Capture the cell that displays the provided text and extract its [x, y] central coordinate. 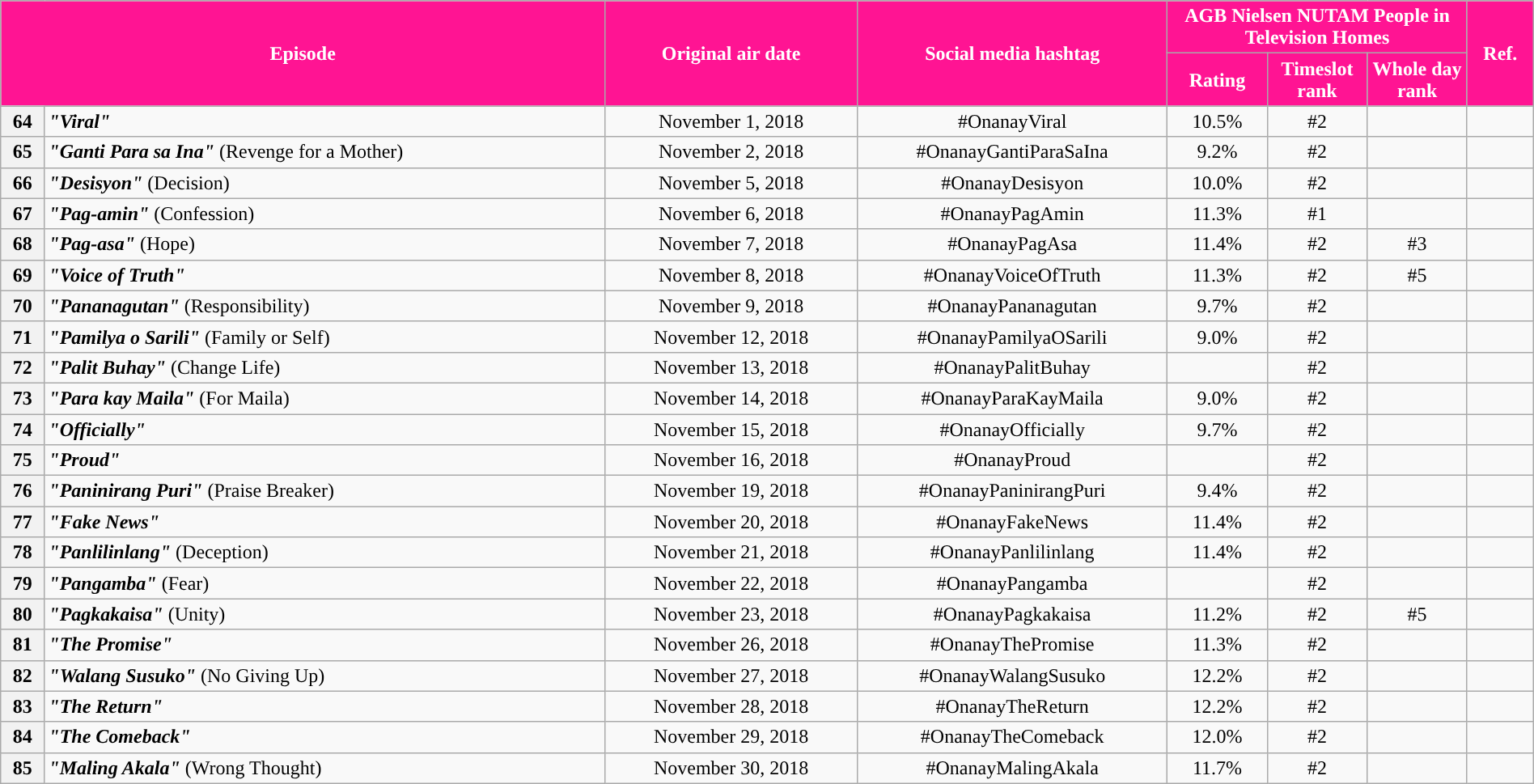
#3 [1417, 244]
November 23, 2018 [731, 614]
"Proud" [325, 460]
#OnanayGantiParaSaIna [1013, 152]
#OnanayViral [1013, 121]
"The Promise" [325, 645]
Social media hashtag [1013, 53]
67 [23, 214]
November 19, 2018 [731, 491]
November 8, 2018 [731, 275]
64 [23, 121]
65 [23, 152]
November 5, 2018 [731, 183]
#OnanayOfficially [1013, 430]
71 [23, 337]
"Pananagutan" (Responsibility) [325, 306]
73 [23, 398]
10.0% [1218, 183]
"Pamilya o Sarili" (Family or Self) [325, 337]
"Pagkakaisa" (Unity) [325, 614]
9.4% [1218, 491]
#OnanayPangamba [1013, 583]
"Viral" [325, 121]
November 15, 2018 [731, 430]
#OnanayPaninirangPuri [1013, 491]
November 2, 2018 [731, 152]
9.2% [1218, 152]
#OnanayPananagutan [1013, 306]
November 22, 2018 [731, 583]
11.2% [1218, 614]
"Ganti Para sa Ina" (Revenge for a Mother) [325, 152]
Timeslotrank [1317, 79]
74 [23, 430]
"Paninirang Puri" (Praise Breaker) [325, 491]
Whole dayrank [1417, 79]
11.7% [1218, 768]
November 20, 2018 [731, 522]
#1 [1317, 214]
#OnanayPagkakaisa [1013, 614]
84 [23, 737]
#OnanayParaKayMaila [1013, 398]
"Pag-asa" (Hope) [325, 244]
"Pag-amin" (Confession) [325, 214]
"Fake News" [325, 522]
#OnanayPagAmin [1013, 214]
Episode [303, 53]
#OnanayMalingAkala [1013, 768]
"Pangamba" (Fear) [325, 583]
70 [23, 306]
#OnanayProud [1013, 460]
#OnanayPanlilinlang [1013, 553]
November 7, 2018 [731, 244]
69 [23, 275]
85 [23, 768]
"Desisyon" (Decision) [325, 183]
November 30, 2018 [731, 768]
November 12, 2018 [731, 337]
Rating [1218, 79]
November 13, 2018 [731, 367]
83 [23, 706]
82 [23, 676]
"Palit Buhay" (Change Life) [325, 367]
November 9, 2018 [731, 306]
81 [23, 645]
66 [23, 183]
November 16, 2018 [731, 460]
#OnanayTheReturn [1013, 706]
10.5% [1218, 121]
November 6, 2018 [731, 214]
"Officially" [325, 430]
November 29, 2018 [731, 737]
#OnanayPalitBuhay [1013, 367]
#OnanayVoiceOfTruth [1013, 275]
#OnanayThePromise [1013, 645]
November 28, 2018 [731, 706]
"Maling Akala" (Wrong Thought) [325, 768]
Ref. [1500, 53]
November 21, 2018 [731, 553]
AGB Nielsen NUTAM People in Television Homes [1317, 28]
#OnanayPamilyaOSarili [1013, 337]
"Voice of Truth" [325, 275]
"The Comeback" [325, 737]
#OnanayWalangSusuko [1013, 676]
#OnanayTheComeback [1013, 737]
November 26, 2018 [731, 645]
#OnanayPagAsa [1013, 244]
"Walang Susuko" (No Giving Up) [325, 676]
Original air date [731, 53]
November 27, 2018 [731, 676]
"Panlilinlang" (Deception) [325, 553]
November 1, 2018 [731, 121]
79 [23, 583]
12.0% [1218, 737]
#OnanayFakeNews [1013, 522]
72 [23, 367]
78 [23, 553]
#OnanayDesisyon [1013, 183]
80 [23, 614]
November 14, 2018 [731, 398]
"The Return" [325, 706]
77 [23, 522]
"Para kay Maila" (For Maila) [325, 398]
75 [23, 460]
76 [23, 491]
68 [23, 244]
